For the text-containing cell, return its midpoint in [x, y] coordinate format. 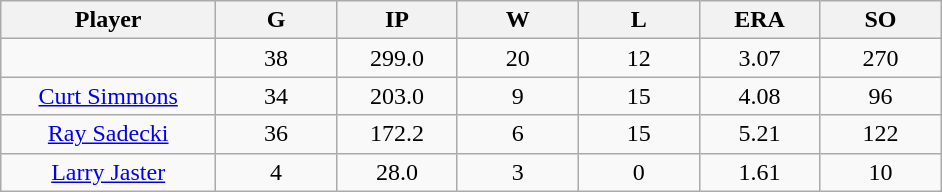
36 [276, 134]
5.21 [760, 134]
Player [108, 20]
3 [518, 172]
20 [518, 58]
12 [638, 58]
299.0 [396, 58]
28.0 [396, 172]
ERA [760, 20]
34 [276, 96]
L [638, 20]
4 [276, 172]
6 [518, 134]
G [276, 20]
Curt Simmons [108, 96]
122 [880, 134]
W [518, 20]
Ray Sadecki [108, 134]
Larry Jaster [108, 172]
172.2 [396, 134]
10 [880, 172]
SO [880, 20]
4.08 [760, 96]
9 [518, 96]
96 [880, 96]
0 [638, 172]
38 [276, 58]
3.07 [760, 58]
203.0 [396, 96]
270 [880, 58]
1.61 [760, 172]
IP [396, 20]
